Scan for the cell matching the given text and deliver its [x, y] coordinate at center. 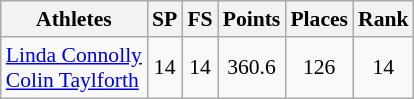
Linda ConnollyColin Taylforth [74, 68]
126 [319, 68]
Athletes [74, 19]
Rank [384, 19]
FS [200, 19]
Points [252, 19]
360.6 [252, 68]
SP [164, 19]
Places [319, 19]
